Identify which cell holds the provided text, then report its (X, Y) central coordinate. 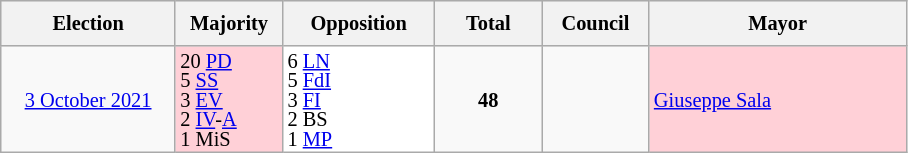
6 LN 5 FdI 3 FI 2 BS 1 MP (359, 98)
Majority (228, 22)
Council (596, 22)
Election (88, 22)
20 PD 5 SS 3 EV 2 IV-A1 MiS (228, 98)
48 (488, 98)
Mayor (778, 22)
Total (488, 22)
3 October 2021 (88, 98)
Giuseppe Sala (778, 98)
Opposition (359, 22)
